Extract the [x, y] coordinate from the center of the cell holding the provided text.  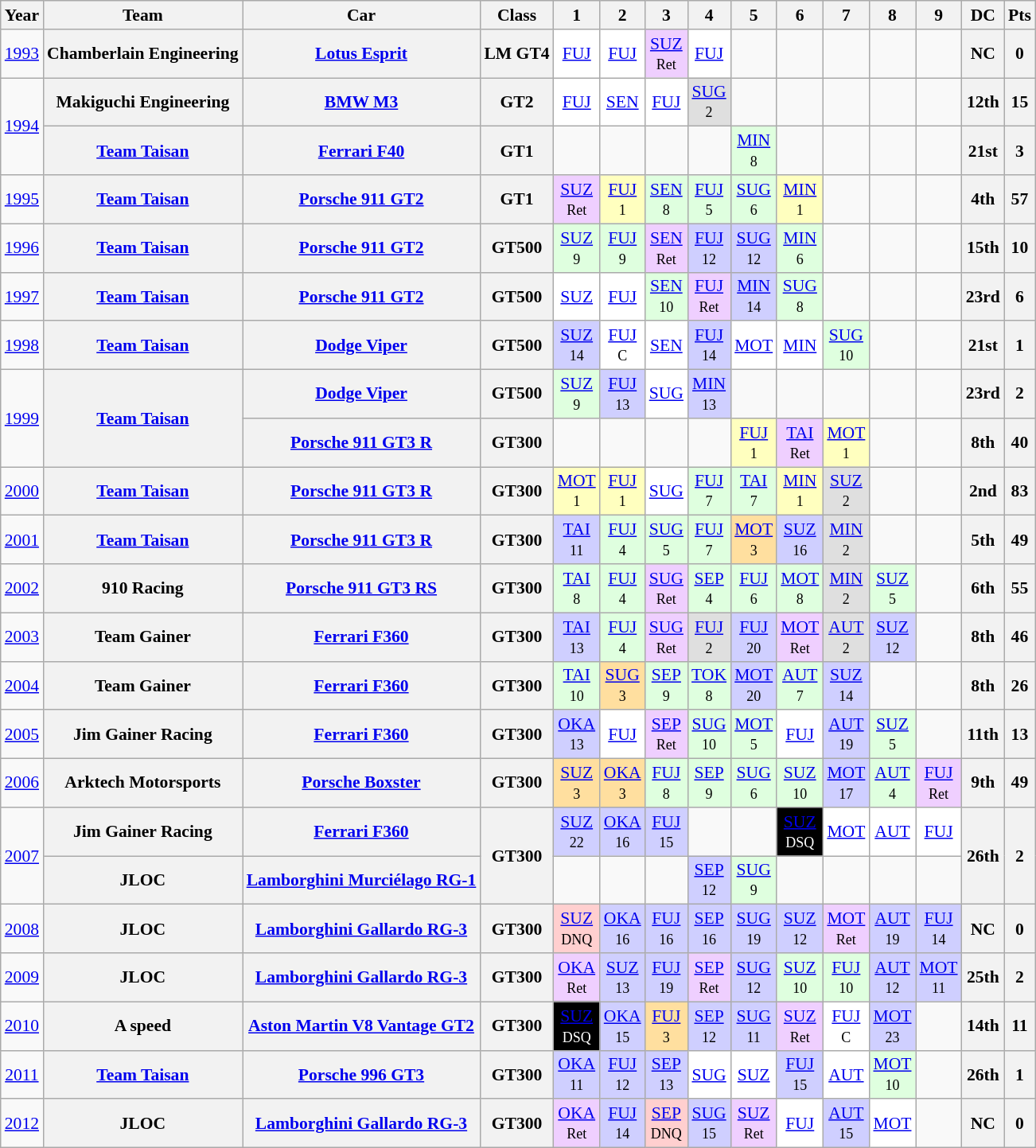
Lamborghini Murciélago RG-1 [361, 880]
8 [892, 15]
12th [983, 102]
2000 [22, 492]
Makiguchi Engineering [143, 102]
DC [983, 15]
SUZ16 [800, 539]
SUG3 [622, 686]
FUJ6 [754, 589]
1994 [22, 126]
FUJ20 [754, 636]
TAI7 [754, 492]
FUJ9 [622, 248]
FUJ8 [667, 783]
Pts [1020, 15]
6th [983, 589]
SEPDNQ [667, 1123]
MIN [800, 345]
AUT2 [846, 636]
SEN10 [667, 296]
AUT12 [892, 977]
OKA3 [622, 783]
1996 [22, 248]
13 [1020, 735]
40 [1020, 442]
2010 [22, 1026]
MOT11 [939, 977]
5 [754, 15]
Aston Martin V8 Vantage GT2 [361, 1026]
SEP13 [667, 1074]
FUJ19 [667, 977]
2nd [983, 492]
2012 [22, 1123]
2005 [22, 735]
Car [361, 15]
MOT17 [846, 783]
Arktech Motorsports [143, 783]
2009 [22, 977]
AUT15 [846, 1123]
AUT4 [892, 783]
SEP16 [709, 929]
Porsche Boxster [361, 783]
MOT5 [754, 735]
BMW M3 [361, 102]
2004 [22, 686]
4 [709, 15]
MOT23 [892, 1026]
1998 [22, 345]
SUG8 [800, 296]
TAIRet [800, 442]
SUG15 [709, 1123]
SEP4 [709, 589]
MOT20 [754, 686]
Ferrari F40 [361, 151]
TAI10 [577, 686]
SUG5 [667, 539]
26 [1020, 686]
57 [1020, 199]
1993 [22, 54]
4th [983, 199]
910 Racing [143, 589]
2011 [22, 1074]
FUJ2 [709, 636]
MIN8 [754, 151]
TAI11 [577, 539]
MIN6 [800, 248]
2002 [22, 589]
FUJ16 [667, 929]
FUJ10 [846, 977]
SENRet [667, 248]
MIN13 [709, 395]
2001 [22, 539]
2006 [22, 783]
Chamberlain Engineering [143, 54]
GT2 [516, 102]
SEN8 [667, 199]
9th [983, 783]
2007 [22, 856]
11 [1020, 1026]
SUZ2 [846, 492]
14th [983, 1026]
MOT8 [800, 589]
9 [939, 15]
TAI8 [577, 589]
10 [1020, 248]
83 [1020, 492]
MOT10 [892, 1074]
MIN14 [754, 296]
SUZDNQ [577, 929]
1999 [22, 418]
SUG9 [754, 880]
FUJ3 [667, 1026]
Porsche 911 GT3 RS [361, 589]
SUG19 [754, 929]
55 [1020, 589]
1997 [22, 296]
OKA15 [622, 1026]
1995 [22, 199]
15th [983, 248]
LM GT4 [516, 54]
MOT3 [754, 539]
Year [22, 15]
TAI13 [577, 636]
Porsche 996 GT3 [361, 1074]
SUG2 [709, 102]
Team [143, 15]
25th [983, 977]
FUJ5 [709, 199]
Class [516, 15]
SUG11 [754, 1026]
46 [1020, 636]
5th [983, 539]
OKA13 [577, 735]
TOK8 [709, 686]
OKA11 [577, 1074]
SUZ13 [622, 977]
15 [1020, 102]
2008 [22, 929]
2003 [22, 636]
SUZ3 [577, 783]
11th [983, 735]
SUZ22 [577, 832]
Lotus Esprit [361, 54]
AUT7 [800, 686]
A speed [143, 1026]
FUJ13 [622, 395]
7 [846, 15]
